Provide the [X, Y] coordinate of the cell's center where the given text is located.  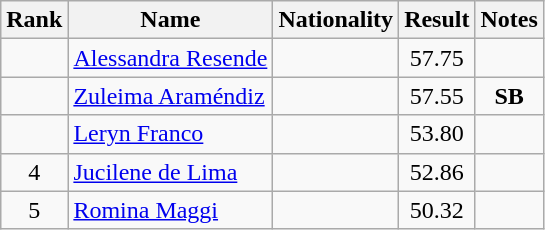
SB [509, 96]
Result [437, 20]
52.86 [437, 172]
Rank [34, 20]
Romina Maggi [170, 210]
Leryn Franco [170, 134]
Zuleima Araméndiz [170, 96]
50.32 [437, 210]
53.80 [437, 134]
4 [34, 172]
Alessandra Resende [170, 58]
57.55 [437, 96]
Name [170, 20]
Notes [509, 20]
Nationality [336, 20]
57.75 [437, 58]
5 [34, 210]
Jucilene de Lima [170, 172]
